Detect which cell encompasses the target text, then output its [X, Y] center coordinate. 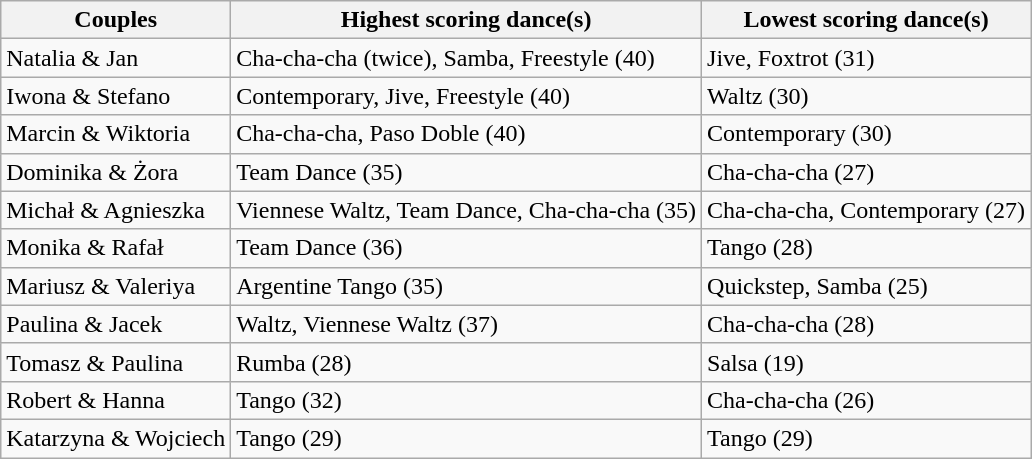
Viennese Waltz, Team Dance, Cha-cha-cha (35) [466, 210]
Argentine Tango (35) [466, 286]
Salsa (19) [866, 362]
Cha-cha-cha (twice), Samba, Freestyle (40) [466, 58]
Cha-cha-cha, Contemporary (27) [866, 210]
Tango (28) [866, 248]
Cha-cha-cha, Paso Doble (40) [466, 134]
Cha-cha-cha (27) [866, 172]
Cha-cha-cha (26) [866, 400]
Waltz (30) [866, 96]
Jive, Foxtrot (31) [866, 58]
Robert & Hanna [116, 400]
Iwona & Stefano [116, 96]
Highest scoring dance(s) [466, 20]
Couples [116, 20]
Michał & Agnieszka [116, 210]
Monika & Rafał [116, 248]
Cha-cha-cha (28) [866, 324]
Team Dance (35) [466, 172]
Waltz, Viennese Waltz (37) [466, 324]
Tomasz & Paulina [116, 362]
Katarzyna & Wojciech [116, 438]
Marcin & Wiktoria [116, 134]
Mariusz & Valeriya [116, 286]
Contemporary (30) [866, 134]
Contemporary, Jive, Freestyle (40) [466, 96]
Quickstep, Samba (25) [866, 286]
Team Dance (36) [466, 248]
Paulina & Jacek [116, 324]
Rumba (28) [466, 362]
Dominika & Żora [116, 172]
Tango (32) [466, 400]
Natalia & Jan [116, 58]
Lowest scoring dance(s) [866, 20]
